Search for the cell housing the specified text and yield its [x, y] center coordinate. 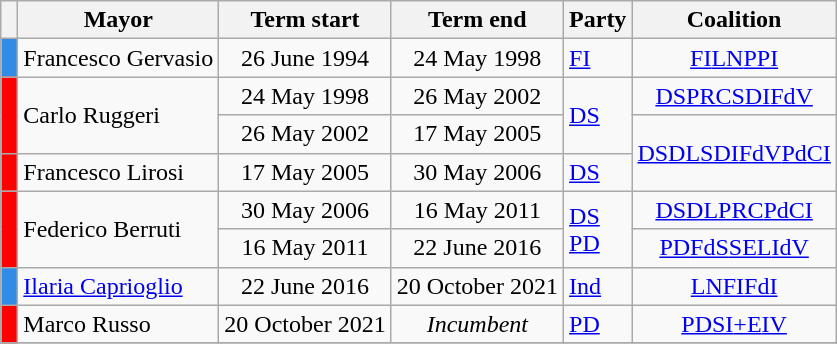
Coalition [734, 20]
FILNPPI [734, 58]
DSDLSDIFdVPdCI [734, 153]
Federico Berruti [118, 229]
DSPRCSDIFdV [734, 96]
26 June 1994 [305, 58]
Ilaria Caprioglio [118, 286]
PDFdSSELIdV [734, 248]
Term end [477, 20]
Marco Russo [118, 324]
Mayor [118, 20]
Ind [598, 286]
PDSI+EIV [734, 324]
LNFIFdI [734, 286]
Francesco Lirosi [118, 172]
Carlo Ruggeri [118, 115]
Incumbent [477, 324]
Francesco Gervasio [118, 58]
DSDLPRCPdCI [734, 210]
Term start [305, 20]
Party [598, 20]
PD [598, 324]
DSPD [598, 229]
FI [598, 58]
